Pinpoint the cell where the given text exists, returning its [X, Y] midpoint coordinate. 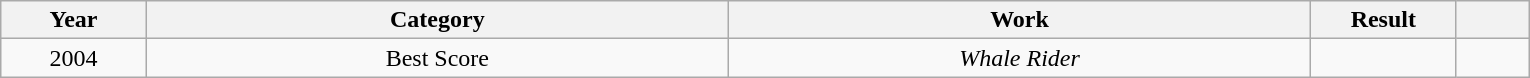
Year [74, 20]
2004 [74, 58]
Best Score [437, 58]
Work [1019, 20]
Category [437, 20]
Result [1384, 20]
Whale Rider [1019, 58]
